Scan for the cell matching the given text and deliver its (x, y) coordinate at center. 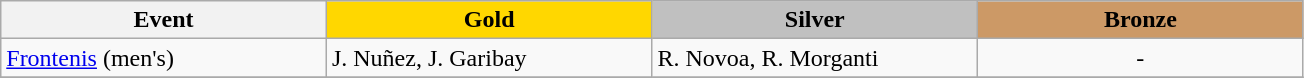
- (1141, 58)
Bronze (1141, 20)
R. Novoa, R. Morganti (815, 58)
J. Nuñez, J. Garibay (489, 58)
Frontenis (men's) (164, 58)
Gold (489, 20)
Silver (815, 20)
Event (164, 20)
